Detect which cell encompasses the target text, then output its [x, y] center coordinate. 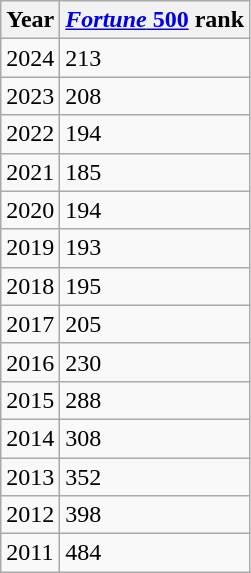
213 [155, 58]
2024 [30, 58]
2013 [30, 477]
484 [155, 553]
195 [155, 286]
398 [155, 515]
2012 [30, 515]
208 [155, 96]
352 [155, 477]
2021 [30, 172]
2023 [30, 96]
2011 [30, 553]
205 [155, 324]
2017 [30, 324]
2022 [30, 134]
230 [155, 362]
Fortune 500 rank [155, 20]
2015 [30, 400]
2019 [30, 248]
2018 [30, 286]
288 [155, 400]
2016 [30, 362]
308 [155, 438]
185 [155, 172]
193 [155, 248]
2020 [30, 210]
Year [30, 20]
2014 [30, 438]
